Return [x, y] of the center of cell containing provided text 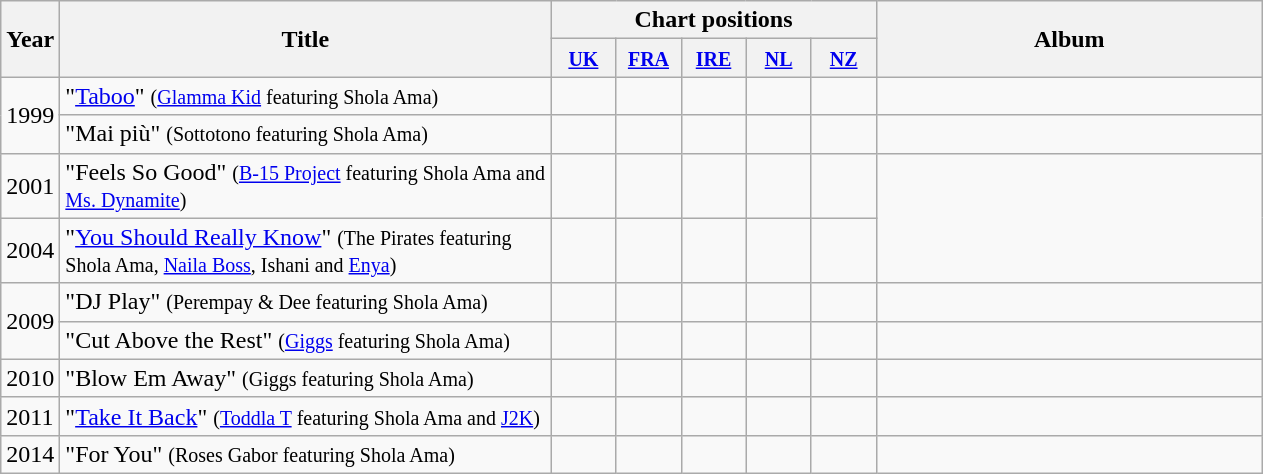
1999 [30, 115]
"Take It Back" (Toddla T featuring Shola Ama and J2K) [306, 416]
2011 [30, 416]
2009 [30, 321]
NL [778, 58]
2004 [30, 250]
Title [306, 39]
"Taboo" (Glamma Kid featuring Shola Ama) [306, 96]
"For You" (Roses Gabor featuring Shola Ama) [306, 454]
Year [30, 39]
"Feels So Good" (B-15 Project featuring Shola Ama and Ms. Dynamite) [306, 186]
UK [584, 58]
Album [1069, 39]
"Mai più" (Sottotono featuring Shola Ama) [306, 134]
2014 [30, 454]
2001 [30, 186]
"DJ Play" (Perempay & Dee featuring Shola Ama) [306, 302]
NZ [844, 58]
"Cut Above the Rest" (Giggs featuring Shola Ama) [306, 340]
"You Should Really Know" (The Pirates featuring Shola Ama, Naila Boss, Ishani and Enya) [306, 250]
2010 [30, 378]
Chart positions [714, 20]
FRA [648, 58]
"Blow Em Away" (Giggs featuring Shola Ama) [306, 378]
IRE [714, 58]
